Find where the given text appears and provide that cell's center as [X, Y] coordinate. 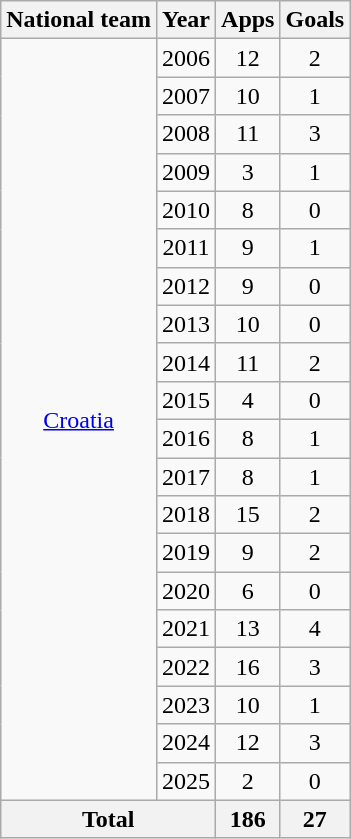
27 [315, 819]
Year [186, 20]
2009 [186, 172]
2016 [186, 438]
Total [108, 819]
2024 [186, 743]
2019 [186, 553]
2015 [186, 400]
2014 [186, 362]
6 [248, 591]
2025 [186, 781]
Goals [315, 20]
2020 [186, 591]
2018 [186, 515]
2006 [186, 58]
Croatia [79, 420]
2021 [186, 629]
Apps [248, 20]
2017 [186, 477]
2022 [186, 667]
2007 [186, 96]
2011 [186, 248]
16 [248, 667]
2008 [186, 134]
National team [79, 20]
2010 [186, 210]
13 [248, 629]
2013 [186, 324]
2012 [186, 286]
2023 [186, 705]
15 [248, 515]
186 [248, 819]
